Locate the cell with the specified text and output its (x, y) center coordinate. 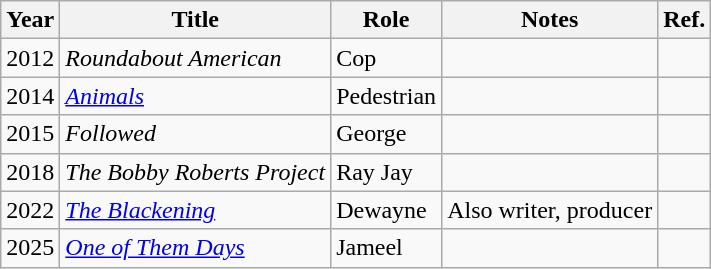
One of Them Days (196, 248)
The Blackening (196, 210)
Dewayne (386, 210)
Role (386, 20)
2012 (30, 58)
Ray Jay (386, 172)
Year (30, 20)
2018 (30, 172)
Pedestrian (386, 96)
George (386, 134)
Roundabout American (196, 58)
Followed (196, 134)
The Bobby Roberts Project (196, 172)
Title (196, 20)
2025 (30, 248)
Animals (196, 96)
Cop (386, 58)
2015 (30, 134)
Notes (550, 20)
Ref. (684, 20)
2014 (30, 96)
Also writer, producer (550, 210)
2022 (30, 210)
Jameel (386, 248)
